Locate the cell with the specified text and output its [X, Y] center coordinate. 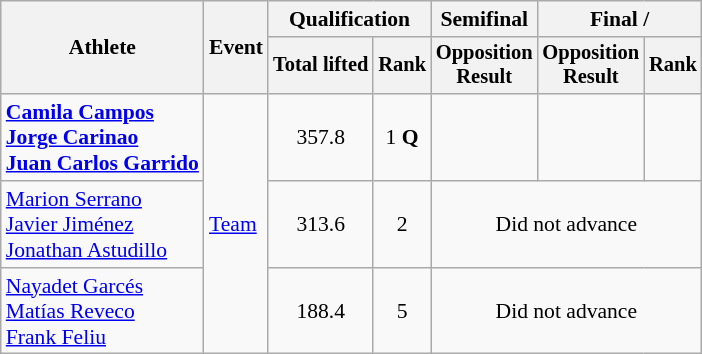
Camila CamposJorge CarinaoJuan Carlos Garrido [102, 138]
Qualification [350, 19]
Semifinal [484, 19]
Event [236, 48]
Final / [619, 19]
Team [236, 224]
Athlete [102, 48]
313.6 [320, 224]
Marion SerranoJavier JiménezJonathan Astudillo [102, 224]
Total lifted [320, 66]
2 [402, 224]
1 Q [402, 138]
Did not advance [566, 224]
357.8 [320, 138]
